Detect which cell encompasses the target text, then output its [X, Y] center coordinate. 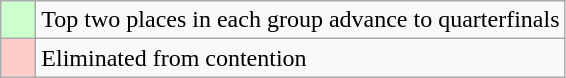
Top two places in each group advance to quarterfinals [300, 20]
Eliminated from contention [300, 58]
